Locate the cell with the specified text and output its (X, Y) center coordinate. 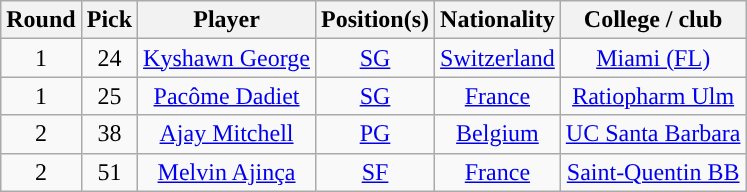
Kyshawn George (227, 58)
24 (109, 58)
Pacôme Dadiet (227, 96)
Position(s) (374, 20)
Nationality (498, 20)
25 (109, 96)
SF (374, 172)
Player (227, 20)
Pick (109, 20)
UC Santa Barbara (653, 134)
38 (109, 134)
Saint-Quentin BB (653, 172)
Melvin Ajinça (227, 172)
Miami (FL) (653, 58)
Belgium (498, 134)
Switzerland (498, 58)
College / club (653, 20)
Round (41, 20)
Ratiopharm Ulm (653, 96)
51 (109, 172)
Ajay Mitchell (227, 134)
PG (374, 134)
